Find where the given text appears and provide that cell's center as (x, y) coordinate. 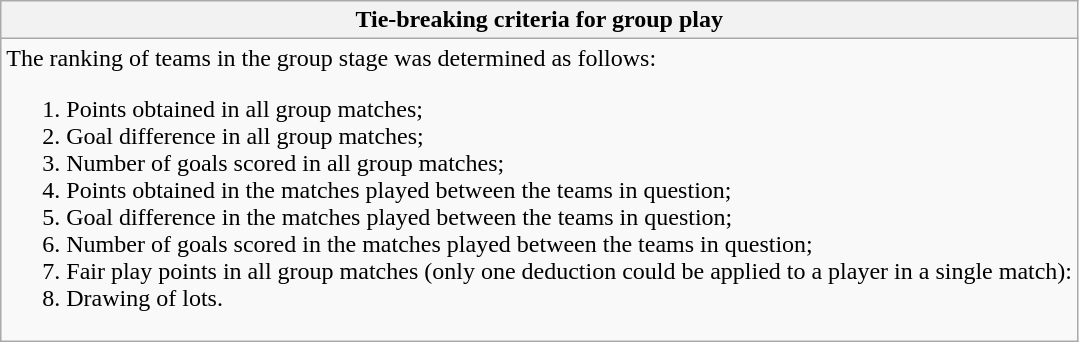
Tie-breaking criteria for group play (540, 20)
